Return the [X, Y] coordinate for the center point of the cell that contains the specified text.  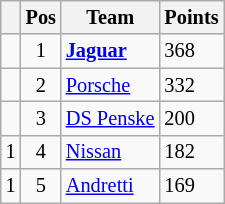
2 [41, 85]
Points [191, 17]
DS Penske [110, 118]
3 [41, 118]
Porsche [110, 85]
368 [191, 51]
332 [191, 85]
4 [41, 152]
Team [110, 17]
Pos [41, 17]
169 [191, 186]
5 [41, 186]
Nissan [110, 152]
Jaguar [110, 51]
200 [191, 118]
Andretti [110, 186]
182 [191, 152]
